Search for the cell housing the specified text and yield its (X, Y) center coordinate. 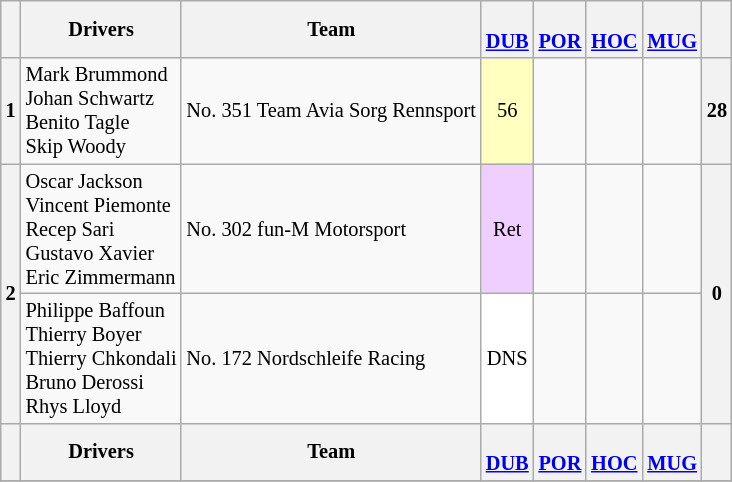
1 (11, 111)
28 (717, 111)
No. 302 fun-M Motorsport (330, 229)
56 (508, 111)
DNS (508, 358)
Ret (508, 229)
No. 172 Nordschleife Racing (330, 358)
Mark Brummond Johan Schwartz Benito Tagle Skip Woody (102, 111)
0 (717, 294)
Oscar Jackson Vincent Piemonte Recep Sari Gustavo Xavier Eric Zimmermann (102, 229)
2 (11, 294)
Philippe Baffoun Thierry Boyer Thierry Chkondali Bruno Derossi Rhys Lloyd (102, 358)
No. 351 Team Avia Sorg Rennsport (330, 111)
